Return the (x, y) coordinate for the center point of the cell that contains the specified text.  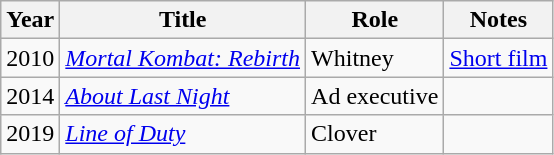
Clover (375, 134)
Mortal Kombat: Rebirth (183, 58)
Role (375, 20)
Short film (498, 58)
Whitney (375, 58)
Ad executive (375, 96)
Notes (498, 20)
2010 (30, 58)
2019 (30, 134)
Title (183, 20)
Line of Duty (183, 134)
2014 (30, 96)
Year (30, 20)
About Last Night (183, 96)
